Return (X, Y) of the center of cell containing provided text 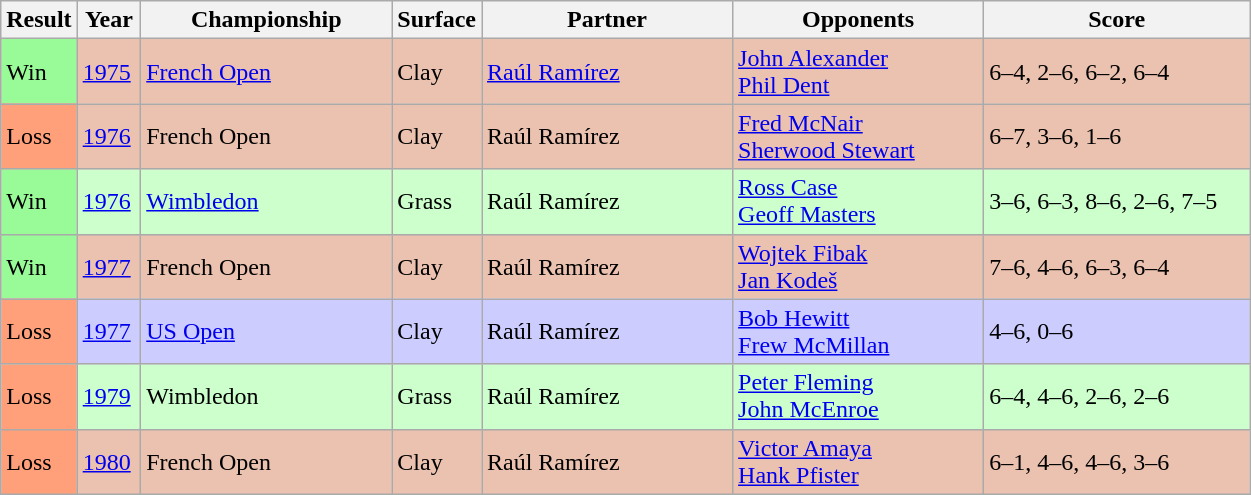
Ross Case Geoff Masters (858, 202)
Wojtek Fibak Jan Kodeš (858, 266)
Result (39, 20)
Championship (266, 20)
1975 (109, 72)
6–7, 3–6, 1–6 (1117, 136)
Opponents (858, 20)
4–6, 0–6 (1117, 332)
6–4, 2–6, 6–2, 6–4 (1117, 72)
7–6, 4–6, 6–3, 6–4 (1117, 266)
3–6, 6–3, 8–6, 2–6, 7–5 (1117, 202)
Partner (608, 20)
1980 (109, 462)
US Open (266, 332)
Surface (437, 20)
Peter Fleming John McEnroe (858, 396)
6–1, 4–6, 4–6, 3–6 (1117, 462)
6–4, 4–6, 2–6, 2–6 (1117, 396)
1979 (109, 396)
Bob Hewitt Frew McMillan (858, 332)
Score (1117, 20)
John Alexander Phil Dent (858, 72)
Fred McNair Sherwood Stewart (858, 136)
Year (109, 20)
Victor Amaya Hank Pfister (858, 462)
